For the text-containing cell, return its midpoint in (X, Y) coordinate format. 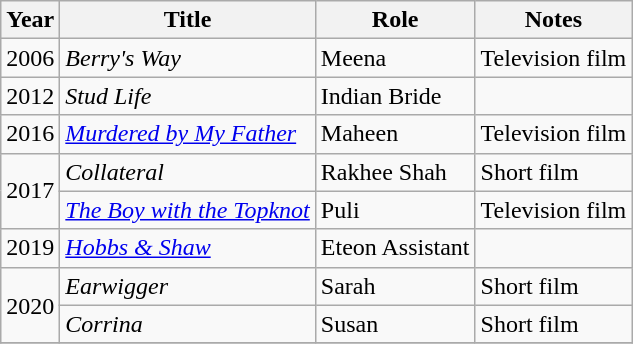
Eteon Assistant (395, 248)
Meena (395, 58)
Rakhee Shah (395, 172)
Hobbs & Shaw (188, 248)
Corrina (188, 324)
2017 (30, 191)
Puli (395, 210)
Year (30, 20)
Stud Life (188, 96)
Berry's Way (188, 58)
Collateral (188, 172)
Murdered by My Father (188, 134)
2016 (30, 134)
2006 (30, 58)
Role (395, 20)
2012 (30, 96)
Sarah (395, 286)
Notes (554, 20)
Earwigger (188, 286)
The Boy with the Topknot (188, 210)
Indian Bride (395, 96)
2019 (30, 248)
Maheen (395, 134)
Susan (395, 324)
2020 (30, 305)
Title (188, 20)
